For the text-containing cell, return its midpoint in [X, Y] coordinate format. 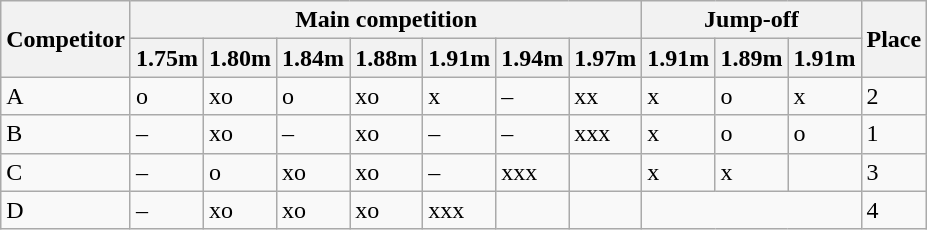
1.97m [606, 58]
1 [894, 134]
1.75m [166, 58]
A [66, 96]
3 [894, 172]
Place [894, 39]
C [66, 172]
Jump-off [752, 20]
D [66, 210]
B [66, 134]
2 [894, 96]
1.84m [314, 58]
4 [894, 210]
1.88m [386, 58]
1.94m [532, 58]
Competitor [66, 39]
1.89m [752, 58]
Main competition [386, 20]
xx [606, 96]
1.80m [240, 58]
